Identify which cell holds the provided text, then report its (x, y) central coordinate. 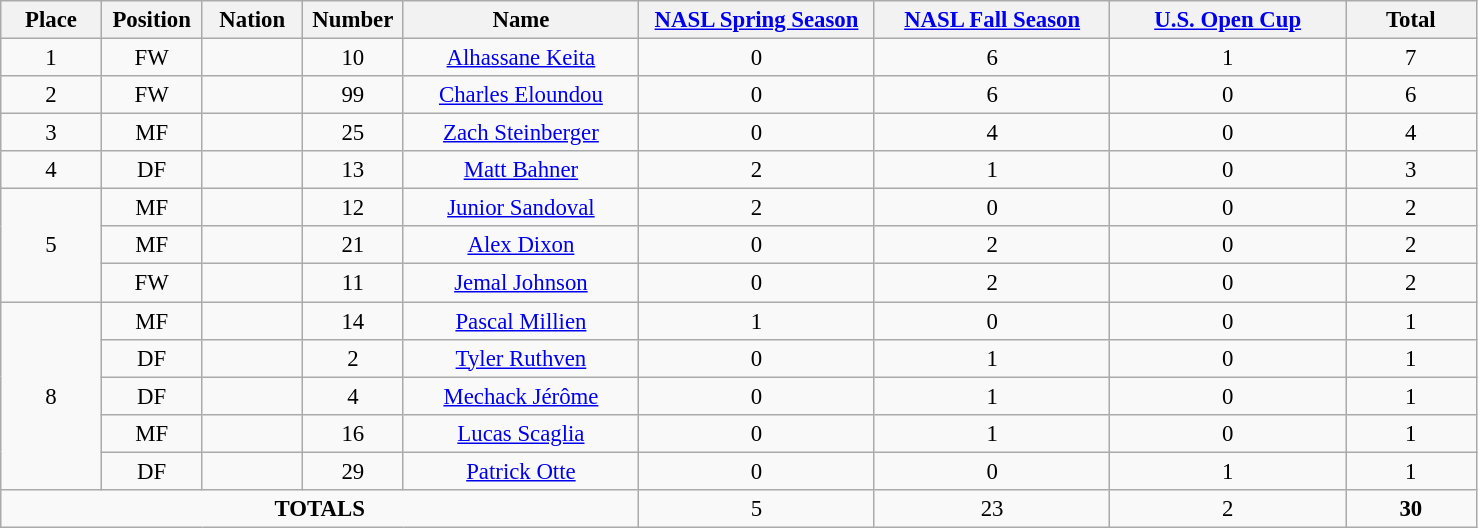
16 (354, 433)
21 (354, 245)
11 (354, 283)
Jemal Johnson (521, 283)
13 (354, 170)
Nation (252, 20)
7 (1412, 58)
Alhassane Keita (521, 58)
Charles Eloundou (521, 95)
10 (354, 58)
Name (521, 20)
U.S. Open Cup (1228, 20)
Junior Sandoval (521, 208)
8 (52, 396)
Number (354, 20)
Position (152, 20)
TOTALS (320, 509)
Matt Bahner (521, 170)
Tyler Ruthven (521, 358)
12 (354, 208)
30 (1412, 509)
Place (52, 20)
NASL Fall Season (992, 20)
25 (354, 133)
99 (354, 95)
23 (992, 509)
Pascal Millien (521, 321)
Total (1412, 20)
Alex Dixon (521, 245)
Mechack Jérôme (521, 396)
Lucas Scaglia (521, 433)
14 (354, 321)
NASL Spring Season (757, 20)
29 (354, 471)
Patrick Otte (521, 471)
Zach Steinberger (521, 133)
